Output the [x, y] coordinate of the center of the cell containing the given text.  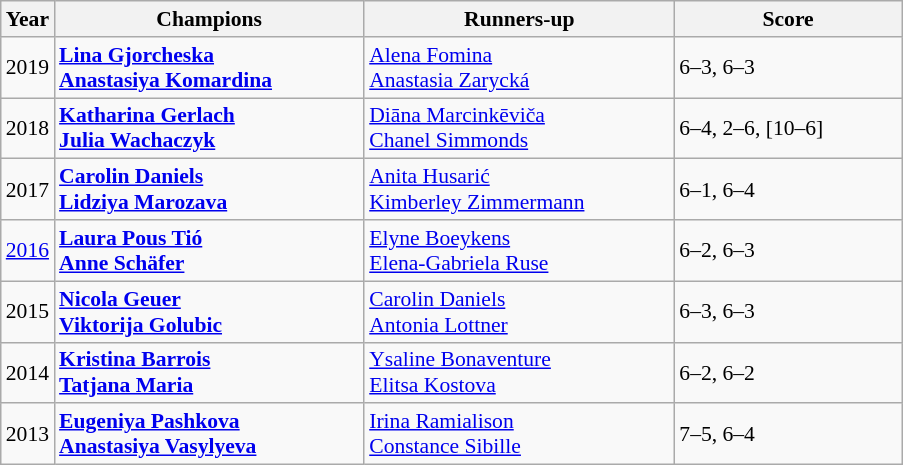
2017 [28, 190]
6–2, 6–3 [788, 250]
Anita Husarić Kimberley Zimmermann [519, 190]
6–1, 6–4 [788, 190]
Elyne Boeykens Elena-Gabriela Ruse [519, 250]
Year [28, 19]
6–4, 2–6, [10–6] [788, 128]
Diāna Marcinkēviča Chanel Simmonds [519, 128]
Nicola Geuer Viktorija Golubic [209, 312]
Kristina Barrois Tatjana Maria [209, 372]
Lina Gjorcheska Anastasiya Komardina [209, 68]
2016 [28, 250]
2015 [28, 312]
Irina Ramialison Constance Sibille [519, 434]
Eugeniya Pashkova Anastasiya Vasylyeva [209, 434]
6–2, 6–2 [788, 372]
7–5, 6–4 [788, 434]
Alena Fomina Anastasia Zarycká [519, 68]
Katharina Gerlach Julia Wachaczyk [209, 128]
Champions [209, 19]
2014 [28, 372]
2013 [28, 434]
2019 [28, 68]
Laura Pous Tió Anne Schäfer [209, 250]
Score [788, 19]
Carolin Daniels Antonia Lottner [519, 312]
Runners-up [519, 19]
2018 [28, 128]
Carolin Daniels Lidziya Marozava [209, 190]
Ysaline Bonaventure Elitsa Kostova [519, 372]
